Output the [x, y] coordinate of the center of the cell containing the given text.  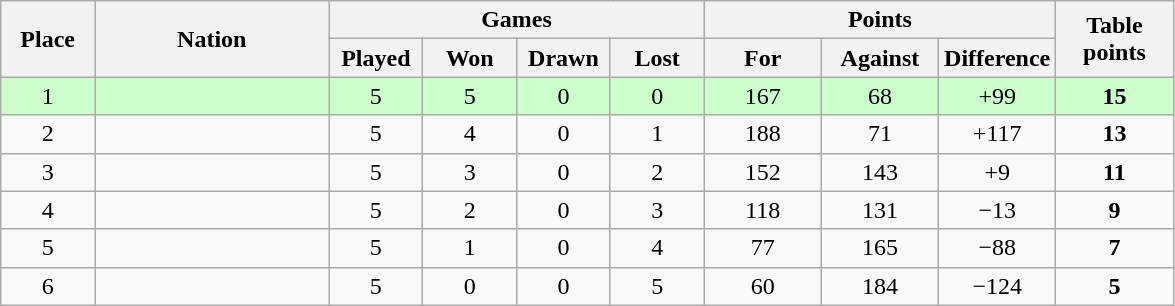
118 [762, 210]
Games [516, 20]
77 [762, 248]
Drawn [564, 58]
Tablepoints [1114, 39]
Difference [998, 58]
131 [880, 210]
13 [1114, 134]
71 [880, 134]
Played [376, 58]
143 [880, 172]
6 [48, 286]
Place [48, 39]
+9 [998, 172]
9 [1114, 210]
167 [762, 96]
7 [1114, 248]
11 [1114, 172]
68 [880, 96]
Won [470, 58]
184 [880, 286]
60 [762, 286]
165 [880, 248]
188 [762, 134]
Points [880, 20]
−88 [998, 248]
15 [1114, 96]
+117 [998, 134]
−124 [998, 286]
−13 [998, 210]
For [762, 58]
Against [880, 58]
Nation [212, 39]
152 [762, 172]
Lost [657, 58]
+99 [998, 96]
